Find where the given text appears and provide that cell's center as (X, Y) coordinate. 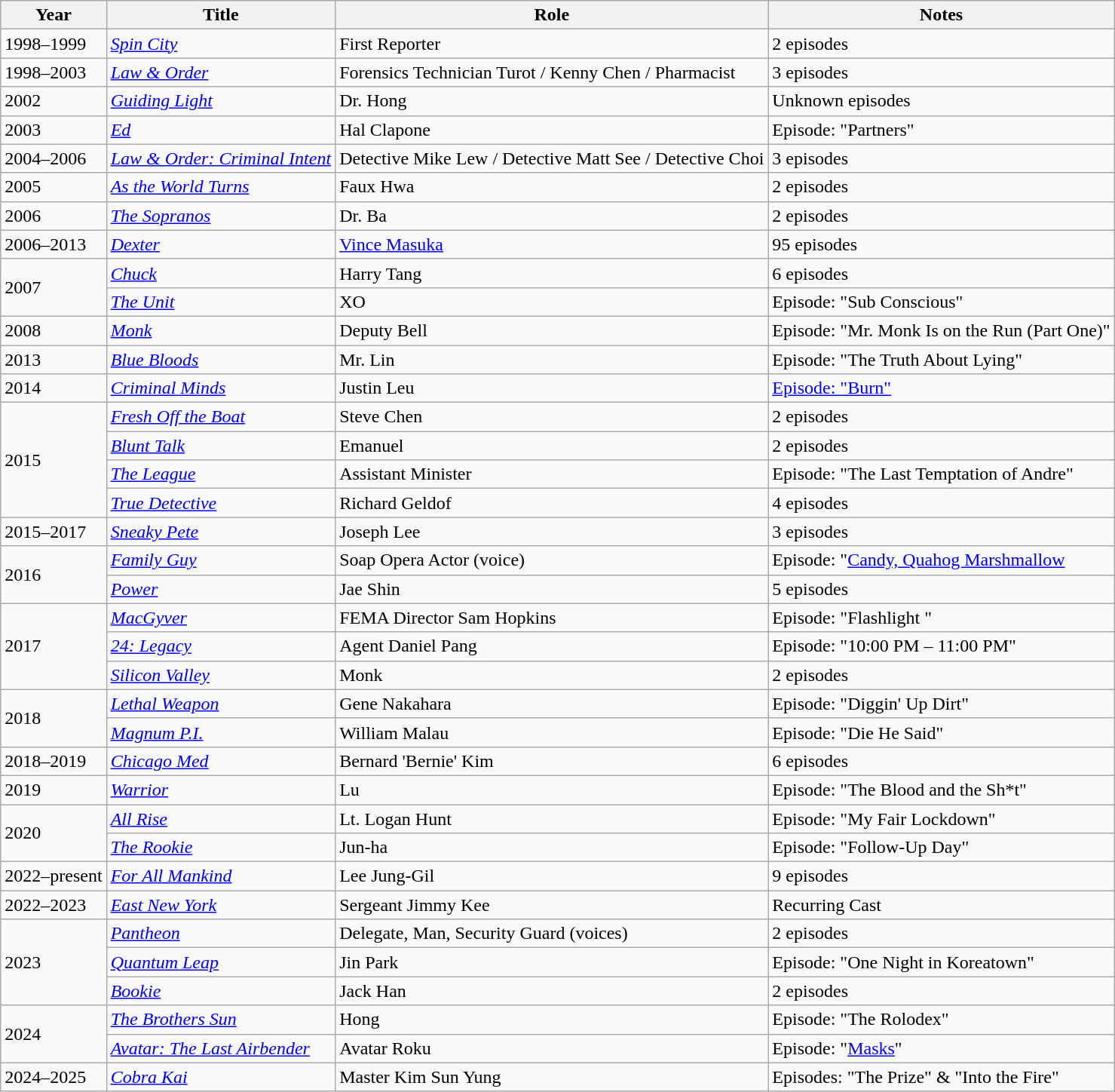
2022–present (54, 876)
Emanuel (552, 446)
2015–2017 (54, 532)
2007 (54, 287)
Quantum Leap (221, 962)
Justin Leu (552, 388)
2003 (54, 130)
2018 (54, 718)
Avatar: The Last Airbender (221, 1048)
Blunt Talk (221, 446)
Richard Geldof (552, 503)
2004–2006 (54, 158)
Delegate, Man, Security Guard (voices) (552, 934)
2017 (54, 646)
Episode: "Die He Said" (941, 732)
Recurring Cast (941, 905)
Episode: "My Fair Lockdown" (941, 818)
4 episodes (941, 503)
Lt. Logan Hunt (552, 818)
Jin Park (552, 962)
2002 (54, 101)
Chicago Med (221, 761)
Blue Bloods (221, 360)
Episode: "Follow-Up Day" (941, 848)
Pantheon (221, 934)
All Rise (221, 818)
First Reporter (552, 44)
2014 (54, 388)
FEMA Director Sam Hopkins (552, 618)
Mr. Lin (552, 360)
Role (552, 15)
9 episodes (941, 876)
Vince Masuka (552, 244)
Jun-ha (552, 848)
Episode: "Sub Conscious" (941, 302)
Lee Jung-Gil (552, 876)
Silicon Valley (221, 675)
2013 (54, 360)
2006–2013 (54, 244)
Episode: "The Rolodex" (941, 1020)
2008 (54, 330)
Unknown episodes (941, 101)
Year (54, 15)
2016 (54, 575)
The Sopranos (221, 216)
1998–2003 (54, 72)
Law & Order: Criminal Intent (221, 158)
Episode: "Diggin' Up Dirt" (941, 704)
Detective Mike Lew / Detective Matt See / Detective Choi (552, 158)
Steve Chen (552, 417)
Episode: "The Last Temptation of Andre" (941, 474)
Bernard 'Bernie' Kim (552, 761)
Power (221, 589)
2022–2023 (54, 905)
Dr. Hong (552, 101)
Episode: "Mr. Monk Is on the Run (Part One)" (941, 330)
Bookie (221, 991)
Lu (552, 790)
Title (221, 15)
Episode: "Burn" (941, 388)
For All Mankind (221, 876)
2015 (54, 460)
Deputy Bell (552, 330)
Episode: "Partners" (941, 130)
1998–1999 (54, 44)
Ed (221, 130)
Episode: "Flashlight " (941, 618)
Guiding Light (221, 101)
2006 (54, 216)
Forensics Technician Turot / Kenny Chen / Pharmacist (552, 72)
Notes (941, 15)
XO (552, 302)
Jae Shin (552, 589)
Avatar Roku (552, 1048)
Family Guy (221, 560)
Warrior (221, 790)
Cobra Kai (221, 1077)
As the World Turns (221, 187)
William Malau (552, 732)
Agent Daniel Pang (552, 646)
Episode: "Candy, Quahog Marshmallow (941, 560)
2023 (54, 962)
Joseph Lee (552, 532)
Episode: "Masks" (941, 1048)
Spin City (221, 44)
2018–2019 (54, 761)
Episodes: "The Prize" & "Into the Fire" (941, 1077)
East New York (221, 905)
Harry Tang (552, 273)
Gene Nakahara (552, 704)
2005 (54, 187)
Episode: "The Blood and the Sh*t" (941, 790)
24: Legacy (221, 646)
2020 (54, 833)
The Rookie (221, 848)
Sergeant Jimmy Kee (552, 905)
Criminal Minds (221, 388)
Sneaky Pete (221, 532)
2024 (54, 1034)
MacGyver (221, 618)
95 episodes (941, 244)
True Detective (221, 503)
2019 (54, 790)
Dr. Ba (552, 216)
Hal Clapone (552, 130)
Magnum P.I. (221, 732)
Chuck (221, 273)
5 episodes (941, 589)
Episode: "One Night in Koreatown" (941, 962)
Faux Hwa (552, 187)
Soap Opera Actor (voice) (552, 560)
The Brothers Sun (221, 1020)
The Unit (221, 302)
Dexter (221, 244)
Fresh Off the Boat (221, 417)
Episode: "The Truth About Lying" (941, 360)
Hong (552, 1020)
Episode: "10:00 PM – 11:00 PM" (941, 646)
Lethal Weapon (221, 704)
2024–2025 (54, 1077)
The League (221, 474)
Law & Order (221, 72)
Jack Han (552, 991)
Assistant Minister (552, 474)
Master Kim Sun Yung (552, 1077)
